Find where the given text appears and provide that cell's center as [X, Y] coordinate. 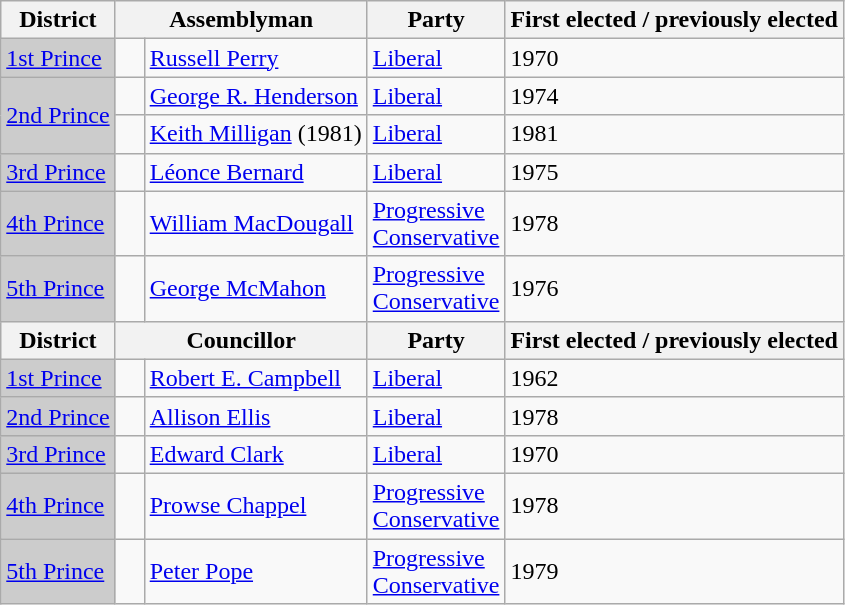
Robert E. Campbell [256, 378]
Assemblyman [241, 20]
Prowse Chappel [256, 506]
1974 [674, 96]
Russell Perry [256, 58]
Councillor [241, 340]
1975 [674, 172]
George R. Henderson [256, 96]
Keith Milligan (1981) [256, 134]
William MacDougall [256, 224]
Léonce Bernard [256, 172]
1979 [674, 570]
Peter Pope [256, 570]
1962 [674, 378]
George McMahon [256, 288]
1976 [674, 288]
Allison Ellis [256, 416]
Edward Clark [256, 454]
1981 [674, 134]
